Find where the given text appears and provide that cell's center as [x, y] coordinate. 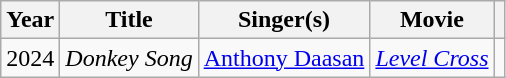
Level Cross [432, 58]
Movie [432, 20]
2024 [30, 58]
Year [30, 20]
Title [129, 20]
Donkey Song [129, 58]
Singer(s) [284, 20]
Anthony Daasan [284, 58]
